Output the (X, Y) coordinate of the center of the cell containing the given text.  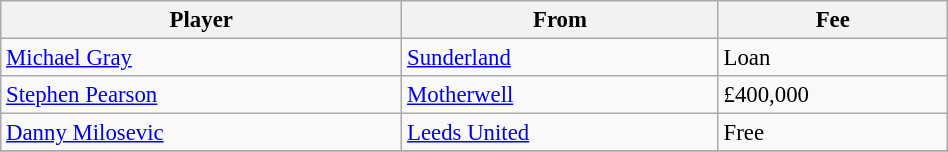
Motherwell (560, 95)
Michael Gray (202, 58)
Leeds United (560, 133)
Loan (832, 58)
From (560, 20)
Player (202, 20)
Stephen Pearson (202, 95)
Fee (832, 20)
Free (832, 133)
Danny Milosevic (202, 133)
£400,000 (832, 95)
Sunderland (560, 58)
